Capture the cell that displays the provided text and extract its [x, y] central coordinate. 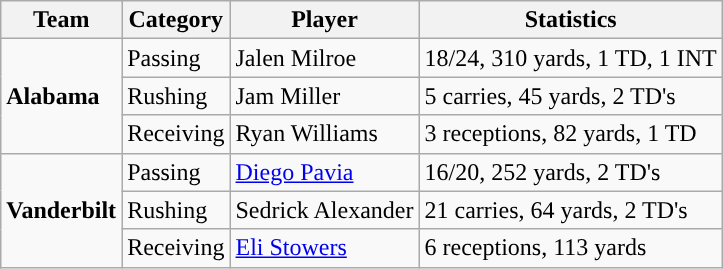
6 receptions, 113 yards [570, 248]
Jam Miller [324, 96]
18/24, 310 yards, 1 TD, 1 INT [570, 58]
Alabama [62, 96]
5 carries, 45 yards, 2 TD's [570, 96]
Vanderbilt [62, 210]
Team [62, 20]
16/20, 252 yards, 2 TD's [570, 172]
Player [324, 20]
Diego Pavia [324, 172]
Statistics [570, 20]
Sedrick Alexander [324, 210]
3 receptions, 82 yards, 1 TD [570, 134]
Category [176, 20]
Eli Stowers [324, 248]
Jalen Milroe [324, 58]
21 carries, 64 yards, 2 TD's [570, 210]
Ryan Williams [324, 134]
